Locate the cell with the specified text and output its (X, Y) center coordinate. 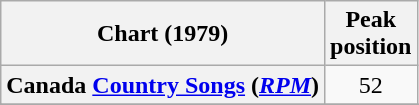
Canada Country Songs (RPM) (163, 85)
Chart (1979) (163, 34)
Peakposition (371, 34)
52 (371, 85)
